For the text-containing cell, return its midpoint in [x, y] coordinate format. 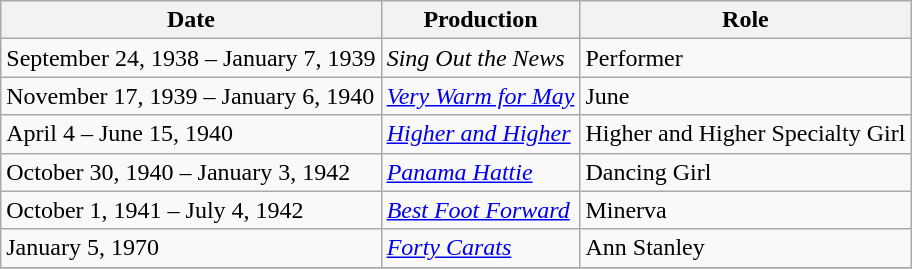
Very Warm for May [480, 96]
Panama Hattie [480, 172]
Higher and Higher Specialty Girl [746, 134]
January 5, 1970 [191, 248]
Higher and Higher [480, 134]
Forty Carats [480, 248]
October 30, 1940 – January 3, 1942 [191, 172]
Dancing Girl [746, 172]
Minerva [746, 210]
Sing Out the News [480, 58]
September 24, 1938 – January 7, 1939 [191, 58]
Best Foot Forward [480, 210]
November 17, 1939 – January 6, 1940 [191, 96]
October 1, 1941 – July 4, 1942 [191, 210]
Date [191, 20]
June [746, 96]
April 4 – June 15, 1940 [191, 134]
Performer [746, 58]
Ann Stanley [746, 248]
Production [480, 20]
Role [746, 20]
